Return the (x, y) coordinate for the center point of the cell that contains the specified text.  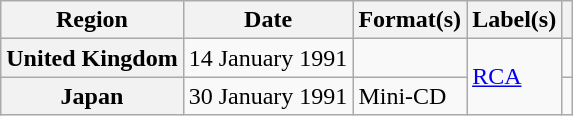
14 January 1991 (268, 58)
Format(s) (410, 20)
Label(s) (514, 20)
RCA (514, 77)
Date (268, 20)
30 January 1991 (268, 96)
Mini-CD (410, 96)
United Kingdom (92, 58)
Region (92, 20)
Japan (92, 96)
